Return (x, y) of the center of cell containing provided text 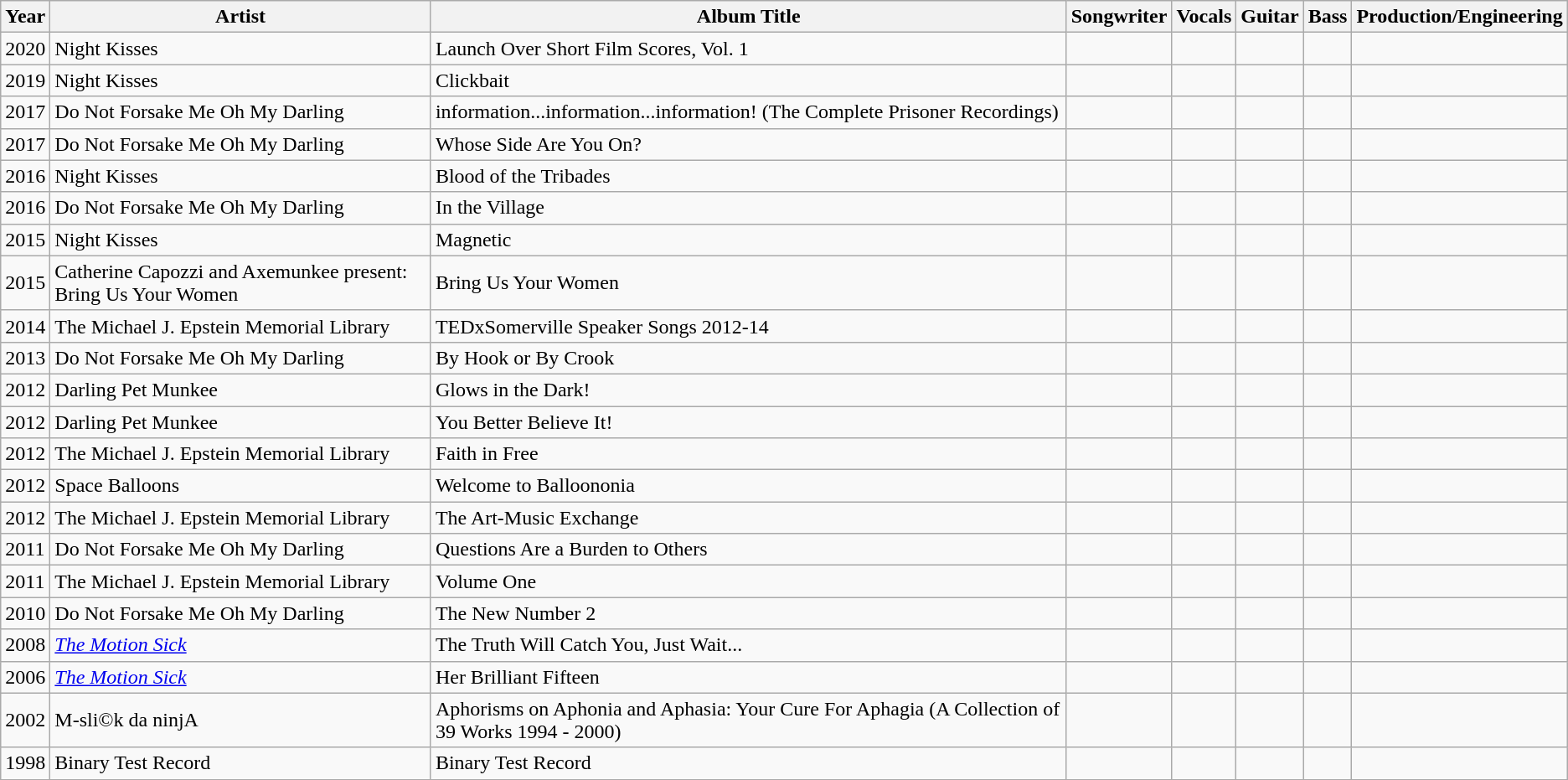
The Art-Music Exchange (749, 518)
In the Village (749, 208)
2014 (25, 326)
2002 (25, 721)
M-sli©k da ninjA (241, 721)
Space Balloons (241, 486)
By Hook or By Crook (749, 358)
The New Number 2 (749, 613)
Glows in the Dark! (749, 390)
Aphorisms on Aphonia and Aphasia: Your Cure For Aphagia (A Collection of 39 Works 1994 - 2000) (749, 721)
Bring Us Your Women (749, 283)
The Truth Will Catch You, Just Wait... (749, 645)
2020 (25, 49)
Vocals (1204, 17)
Launch Over Short Film Scores, Vol. 1 (749, 49)
Production/Engineering (1459, 17)
Magnetic (749, 240)
Questions Are a Burden to Others (749, 550)
Her Brilliant Fifteen (749, 677)
2010 (25, 613)
2008 (25, 645)
2006 (25, 677)
Guitar (1270, 17)
Blood of the Tribades (749, 176)
2019 (25, 80)
Whose Side Are You On? (749, 144)
Album Title (749, 17)
You Better Believe It! (749, 421)
information...information...information! (The Complete Prisoner Recordings) (749, 112)
Year (25, 17)
Songwriter (1119, 17)
Artist (241, 17)
1998 (25, 763)
Clickbait (749, 80)
Faith in Free (749, 454)
TEDxSomerville Speaker Songs 2012-14 (749, 326)
Welcome to Balloononia (749, 486)
2013 (25, 358)
Bass (1328, 17)
Volume One (749, 581)
Catherine Capozzi and Axemunkee present: Bring Us Your Women (241, 283)
